Detect which cell encompasses the target text, then output its (X, Y) center coordinate. 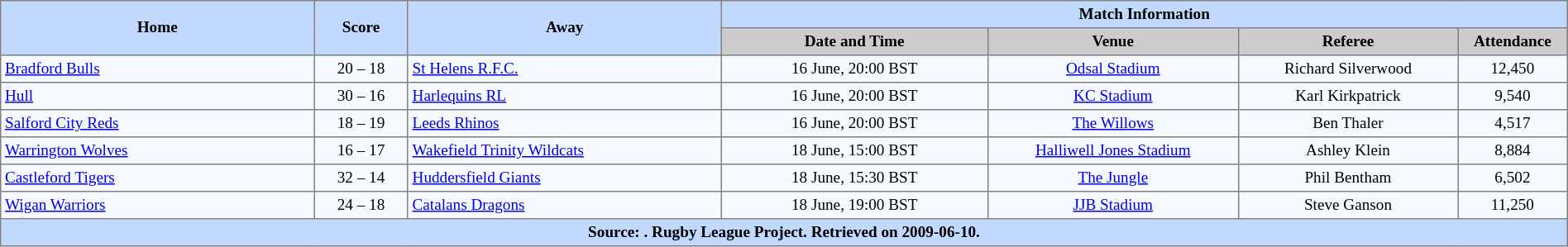
Match Information (1145, 15)
30 – 16 (361, 96)
Referee (1348, 41)
Score (361, 28)
Warrington Wolves (157, 150)
Ashley Klein (1348, 150)
8,884 (1513, 150)
Wigan Warriors (157, 205)
The Willows (1113, 124)
Castleford Tigers (157, 178)
11,250 (1513, 205)
Attendance (1513, 41)
18 – 19 (361, 124)
Venue (1113, 41)
Away (564, 28)
12,450 (1513, 69)
18 June, 15:30 BST (854, 178)
Huddersfield Giants (564, 178)
18 June, 15:00 BST (854, 150)
KC Stadium (1113, 96)
The Jungle (1113, 178)
Source: . Rugby League Project. Retrieved on 2009-06-10. (784, 233)
16 – 17 (361, 150)
Halliwell Jones Stadium (1113, 150)
32 – 14 (361, 178)
Salford City Reds (157, 124)
Leeds Rhinos (564, 124)
Karl Kirkpatrick (1348, 96)
Harlequins RL (564, 96)
Ben Thaler (1348, 124)
Bradford Bulls (157, 69)
Phil Bentham (1348, 178)
Date and Time (854, 41)
Hull (157, 96)
Steve Ganson (1348, 205)
20 – 18 (361, 69)
St Helens R.F.C. (564, 69)
Home (157, 28)
Catalans Dragons (564, 205)
JJB Stadium (1113, 205)
9,540 (1513, 96)
6,502 (1513, 178)
18 June, 19:00 BST (854, 205)
Richard Silverwood (1348, 69)
24 – 18 (361, 205)
Odsal Stadium (1113, 69)
4,517 (1513, 124)
Wakefield Trinity Wildcats (564, 150)
